Output the [x, y] coordinate of the center of the cell containing the given text.  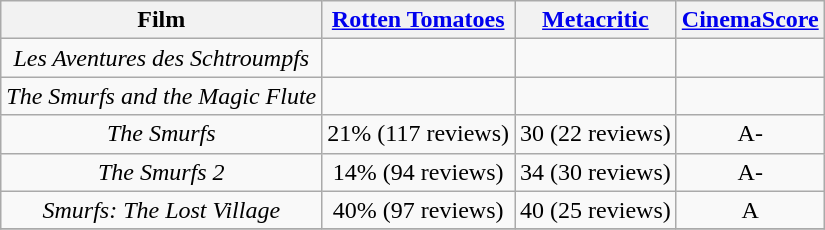
A [750, 210]
30 (22 reviews) [596, 134]
21% (117 reviews) [418, 134]
40 (25 reviews) [596, 210]
Film [162, 20]
Rotten Tomatoes [418, 20]
The Smurfs [162, 134]
Les Aventures des Schtroumpfs [162, 58]
14% (94 reviews) [418, 172]
34 (30 reviews) [596, 172]
40% (97 reviews) [418, 210]
The Smurfs and the Magic Flute [162, 96]
CinemaScore [750, 20]
Metacritic [596, 20]
Smurfs: The Lost Village [162, 210]
The Smurfs 2 [162, 172]
